Scan for the cell matching the given text and deliver its (X, Y) coordinate at center. 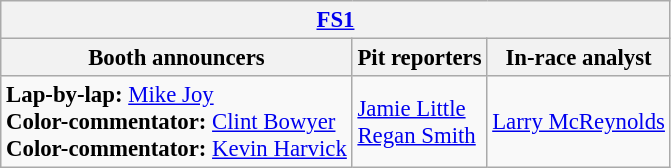
Jamie LittleRegan Smith (420, 122)
Pit reporters (420, 58)
In-race analyst (578, 58)
FS1 (336, 20)
Larry McReynolds (578, 122)
Lap-by-lap: Mike JoyColor-commentator: Clint BowyerColor-commentator: Kevin Harvick (176, 122)
Booth announcers (176, 58)
